Return the [x, y] coordinate for the center point of the cell that contains the specified text.  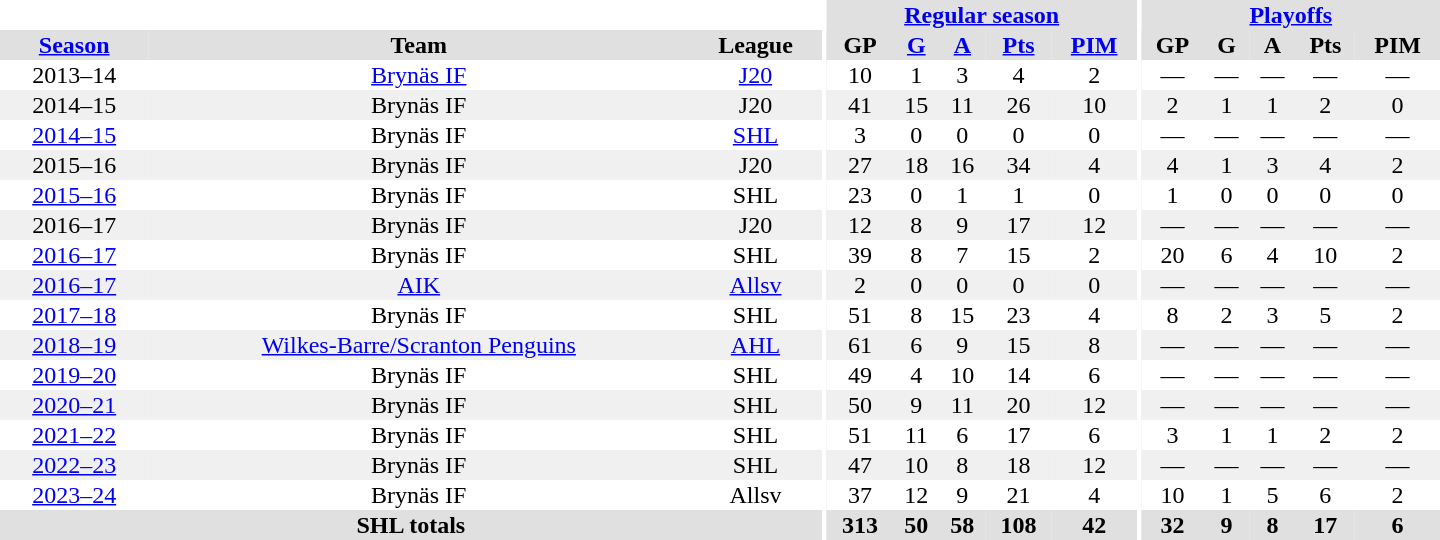
61 [860, 345]
2017–18 [74, 315]
2018–19 [74, 345]
Playoffs [1291, 15]
39 [860, 255]
32 [1173, 525]
Regular season [982, 15]
21 [1018, 495]
2022–23 [74, 465]
AIK [418, 285]
2020–21 [74, 405]
16 [962, 165]
Wilkes-Barre/Scranton Penguins [418, 345]
2021–22 [74, 435]
42 [1094, 525]
47 [860, 465]
Team [418, 45]
34 [1018, 165]
108 [1018, 525]
2023–24 [74, 495]
313 [860, 525]
26 [1018, 105]
41 [860, 105]
SHL totals [411, 525]
2013–14 [74, 75]
2019–20 [74, 375]
14 [1018, 375]
27 [860, 165]
League [755, 45]
58 [962, 525]
49 [860, 375]
AHL [755, 345]
Season [74, 45]
7 [962, 255]
37 [860, 495]
